Search for the cell housing the specified text and yield its (X, Y) center coordinate. 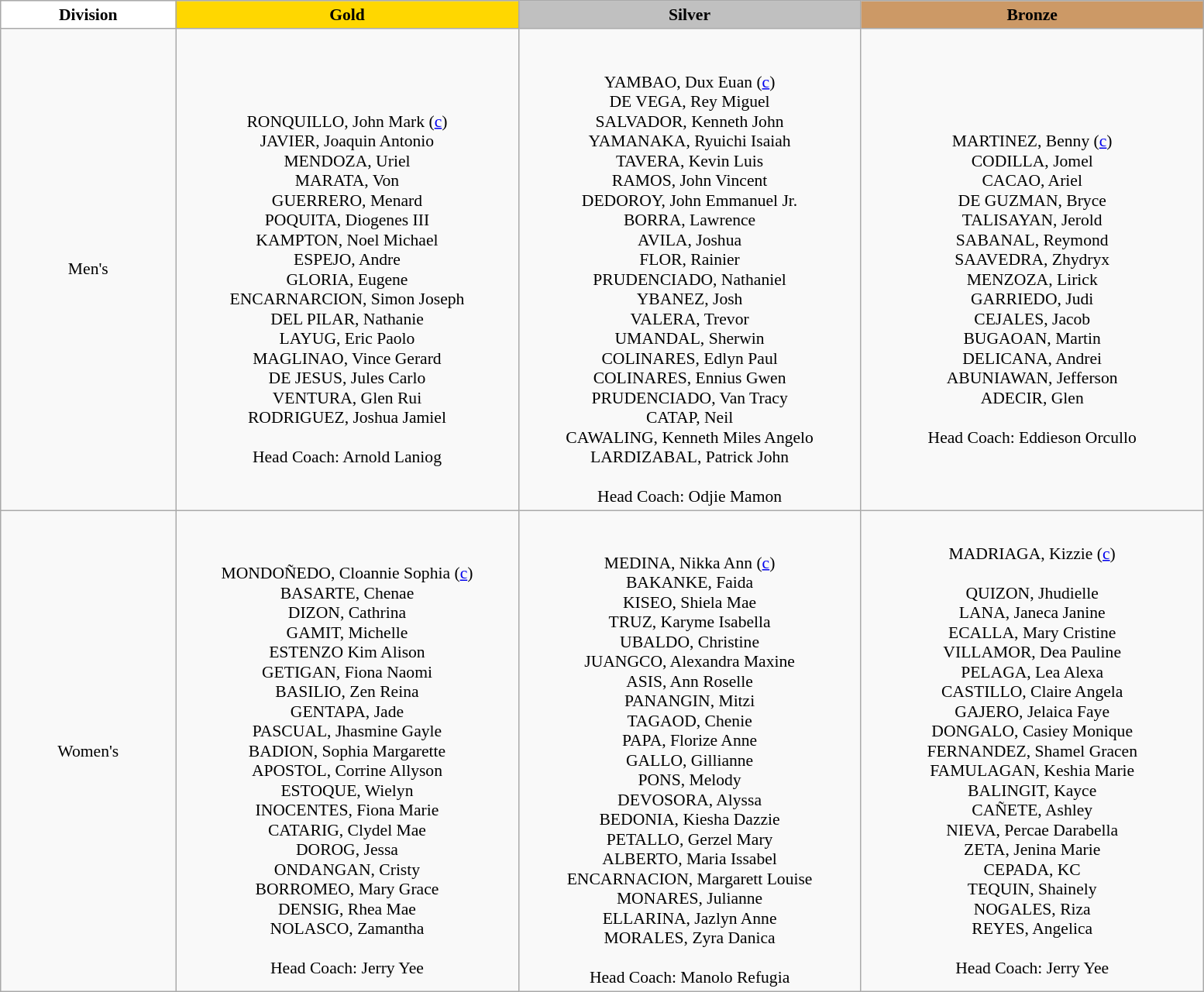
Silver (690, 15)
Division (88, 15)
Men's (88, 269)
Gold (347, 15)
Bronze (1032, 15)
Women's (88, 751)
